Locate the cell with the specified text and output its (x, y) center coordinate. 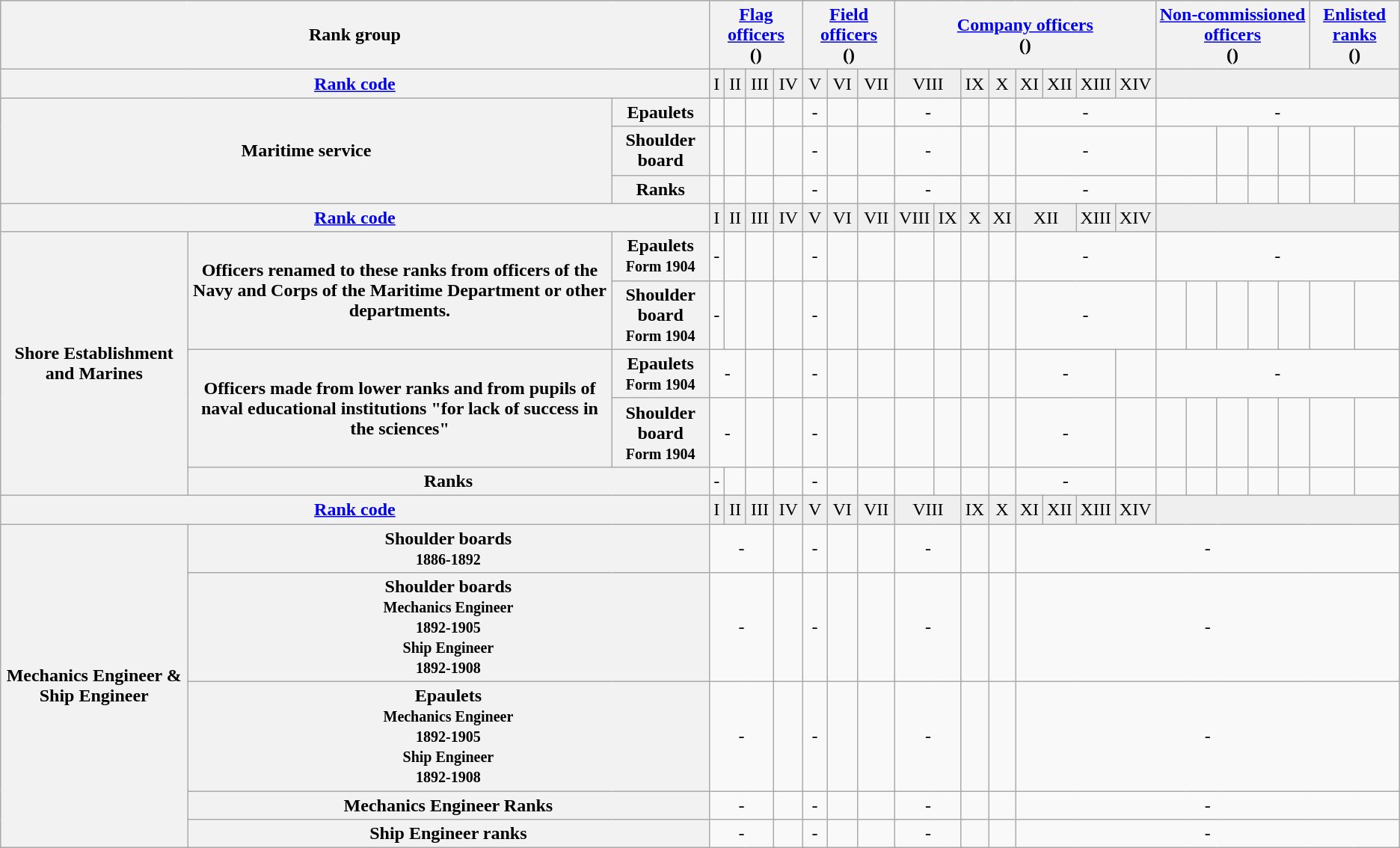
Shoulder board (660, 151)
Epaulets (660, 112)
Rank group (354, 35)
Mechanics Engineer & Ship Engineer (94, 685)
Ship Engineer ranks (449, 834)
Shoulder boards1886-1892 (449, 547)
Officers renamed to these ranks from officers of the Navy and Corps of the Maritime Department or other departments. (399, 290)
Mechanics Engineer Ranks (449, 805)
Shoulder boardsMechanics Engineer1892-1905Ship Engineer1892-1908 (449, 627)
Maritime service (307, 151)
Non-commissioned officers() (1232, 35)
Enlisted ranks() (1354, 35)
EpauletsMechanics Engineer1892-1905Ship Engineer1892-1908 (449, 737)
Shore Establishment and Marines (94, 363)
Field officers() (850, 35)
Flag officers() (756, 35)
Officers made from lower ranks and from pupils of naval educational institutions "for lack of success in the sciences" (399, 408)
Company officers() (1025, 35)
